Capture the cell that displays the provided text and extract its (x, y) central coordinate. 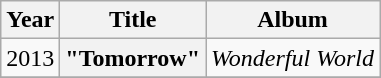
2013 (30, 58)
Album (293, 20)
"Tomorrow" (133, 58)
Wonderful World (293, 58)
Year (30, 20)
Title (133, 20)
